Capture the cell that displays the provided text and extract its (X, Y) central coordinate. 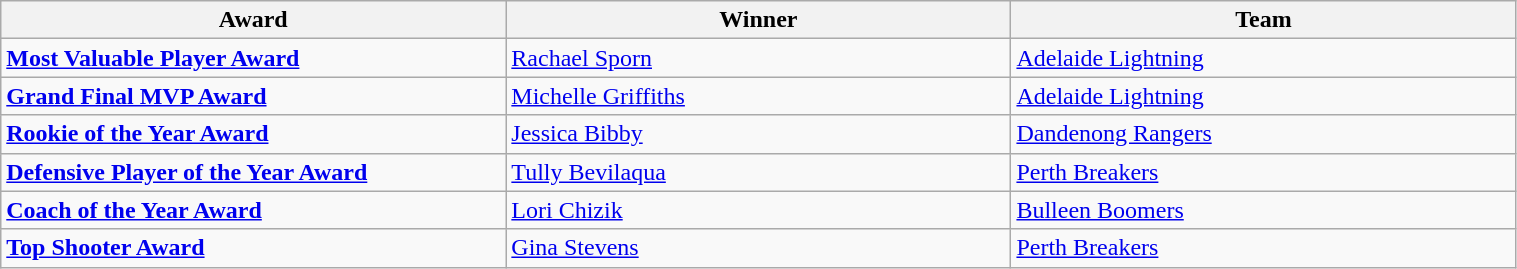
Most Valuable Player Award (254, 58)
Bulleen Boomers (1264, 210)
Lori Chizik (758, 210)
Michelle Griffiths (758, 96)
Gina Stevens (758, 248)
Defensive Player of the Year Award (254, 172)
Tully Bevilaqua (758, 172)
Dandenong Rangers (1264, 134)
Rachael Sporn (758, 58)
Rookie of the Year Award (254, 134)
Coach of the Year Award (254, 210)
Award (254, 20)
Team (1264, 20)
Grand Final MVP Award (254, 96)
Top Shooter Award (254, 248)
Jessica Bibby (758, 134)
Winner (758, 20)
